Return the [x, y] coordinate for the center point of the cell that contains the specified text.  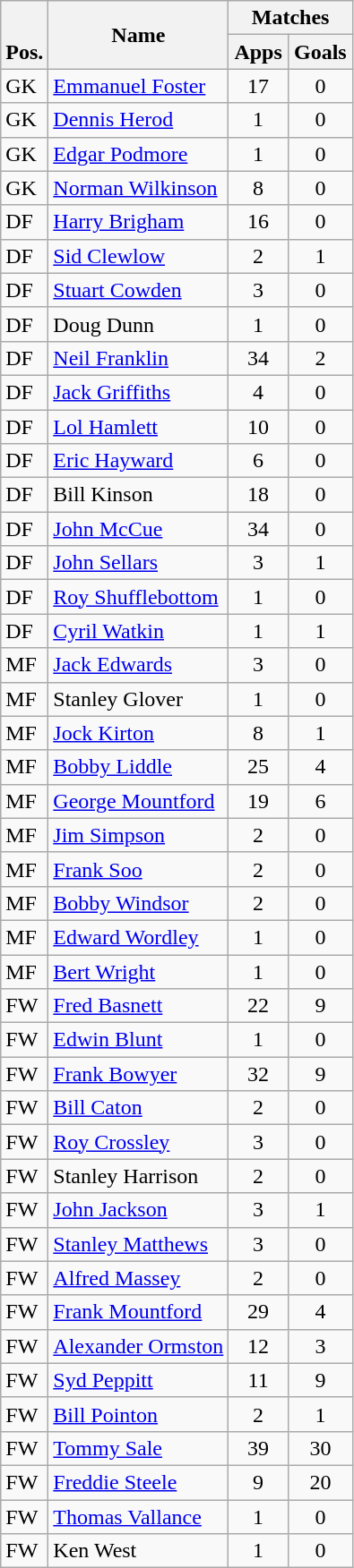
30 [320, 1448]
Bobby Windsor [138, 903]
19 [258, 801]
Frank Soo [138, 869]
Harry Brigham [138, 222]
Roy Shufflebottom [138, 597]
Neil Franklin [138, 358]
20 [320, 1482]
Syd Peppitt [138, 1380]
Edwin Blunt [138, 1040]
Bill Pointon [138, 1414]
Doug Dunn [138, 324]
Frank Bowyer [138, 1074]
11 [258, 1380]
Lol Hamlett [138, 427]
Fred Basnett [138, 1006]
22 [258, 1006]
Jock Kirton [138, 733]
Matches [290, 18]
Sid Clewlow [138, 256]
Alfred Massey [138, 1278]
18 [258, 495]
Jack Griffiths [138, 392]
Freddie Steele [138, 1482]
17 [258, 86]
Eric Hayward [138, 461]
Stanley Harrison [138, 1176]
32 [258, 1074]
John Sellars [138, 563]
Edgar Podmore [138, 154]
John Jackson [138, 1210]
Dennis Herod [138, 120]
Jack Edwards [138, 665]
John McCue [138, 529]
Tommy Sale [138, 1448]
Bill Caton [138, 1108]
Roy Crossley [138, 1142]
Stanley Matthews [138, 1244]
Ken West [138, 1551]
Bert Wright [138, 971]
Cyril Watkin [138, 631]
Norman Wilkinson [138, 188]
Stuart Cowden [138, 290]
Emmanuel Foster [138, 86]
Jim Simpson [138, 835]
25 [258, 767]
10 [258, 427]
Bill Kinson [138, 495]
Frank Mountford [138, 1312]
Pos. [25, 35]
George Mountford [138, 801]
Stanley Glover [138, 699]
Thomas Vallance [138, 1517]
12 [258, 1346]
39 [258, 1448]
29 [258, 1312]
16 [258, 222]
Name [138, 35]
Bobby Liddle [138, 767]
Apps [258, 52]
Goals [320, 52]
Edward Wordley [138, 937]
Alexander Ormston [138, 1346]
